Scan for the cell matching the given text and deliver its (x, y) coordinate at center. 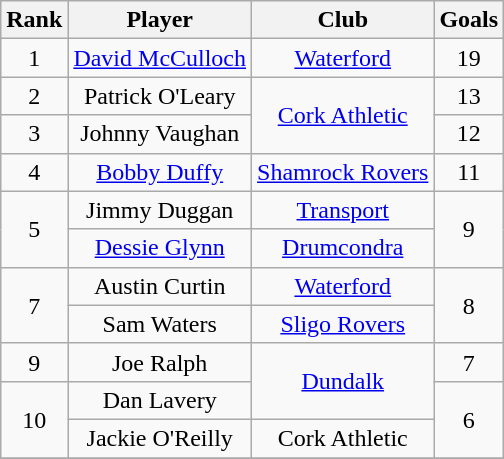
6 (469, 419)
Rank (34, 20)
Jimmy Duggan (160, 210)
Transport (343, 210)
Patrick O'Leary (160, 96)
4 (34, 172)
2 (34, 96)
Johnny Vaughan (160, 134)
1 (34, 58)
13 (469, 96)
11 (469, 172)
Drumcondra (343, 248)
Player (160, 20)
3 (34, 134)
Dan Lavery (160, 400)
Club (343, 20)
Shamrock Rovers (343, 172)
19 (469, 58)
8 (469, 305)
Austin Curtin (160, 286)
10 (34, 419)
Sam Waters (160, 324)
Dundalk (343, 381)
Goals (469, 20)
Sligo Rovers (343, 324)
Joe Ralph (160, 362)
12 (469, 134)
Dessie Glynn (160, 248)
David McCulloch (160, 58)
Bobby Duffy (160, 172)
5 (34, 229)
Jackie O'Reilly (160, 438)
